Capture the cell that displays the provided text and extract its (x, y) central coordinate. 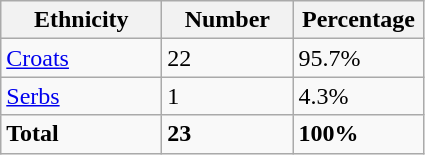
Serbs (82, 96)
100% (358, 134)
Percentage (358, 20)
4.3% (358, 96)
22 (228, 58)
Croats (82, 58)
23 (228, 134)
95.7% (358, 58)
1 (228, 96)
Number (228, 20)
Ethnicity (82, 20)
Total (82, 134)
